Find where the given text appears and provide that cell's center as (X, Y) coordinate. 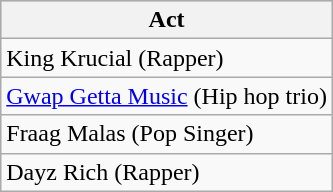
Gwap Getta Music (Hip hop trio) (167, 96)
Dayz Rich (Rapper) (167, 172)
Fraag Malas (Pop Singer) (167, 134)
Act (167, 20)
King Krucial (Rapper) (167, 58)
